For the text-containing cell, return its midpoint in [X, Y] coordinate format. 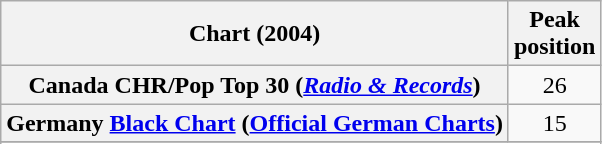
Chart (2004) [255, 34]
26 [554, 85]
15 [554, 123]
Peakposition [554, 34]
Germany Black Chart (Official German Charts) [255, 123]
Canada CHR/Pop Top 30 (Radio & Records) [255, 85]
